Provide the [X, Y] coordinate of the cell's center where the given text is located.  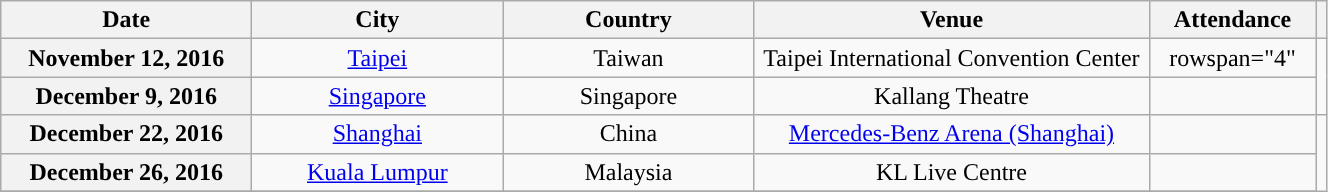
Venue [952, 20]
KL Live Centre [952, 172]
Attendance [1232, 20]
City [378, 20]
China [628, 134]
Country [628, 20]
November 12, 2016 [126, 58]
Taipei [378, 58]
Shanghai [378, 134]
Taipei International Convention Center [952, 58]
Date [126, 20]
December 22, 2016 [126, 134]
Mercedes-Benz Arena (Shanghai) [952, 134]
Kallang Theatre [952, 96]
Taiwan [628, 58]
Kuala Lumpur [378, 172]
Malaysia [628, 172]
December 9, 2016 [126, 96]
rowspan="4" [1232, 58]
December 26, 2016 [126, 172]
